Extract the (x, y) coordinate from the center of the cell holding the provided text.  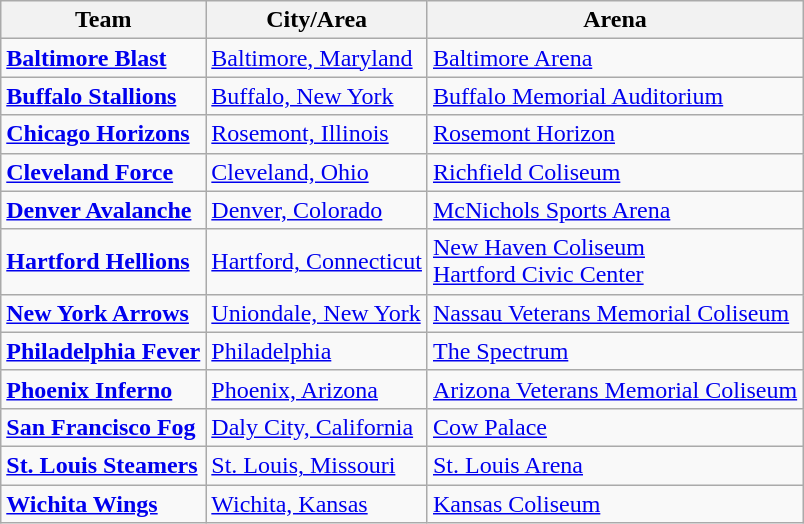
New Haven Coliseum Hartford Civic Center (614, 262)
McNichols Sports Arena (614, 210)
Baltimore Blast (104, 58)
Buffalo Memorial Auditorium (614, 96)
Cleveland Force (104, 172)
Phoenix, Arizona (317, 389)
Philadelphia Fever (104, 351)
Denver Avalanche (104, 210)
San Francisco Fog (104, 427)
Cleveland, Ohio (317, 172)
Hartford Hellions (104, 262)
Uniondale, New York (317, 313)
Kansas Coliseum (614, 503)
Wichita, Kansas (317, 503)
St. Louis Steamers (104, 465)
Buffalo, New York (317, 96)
St. Louis Arena (614, 465)
Baltimore, Maryland (317, 58)
Rosemont, Illinois (317, 134)
Cow Palace (614, 427)
St. Louis, Missouri (317, 465)
Wichita Wings (104, 503)
Richfield Coliseum (614, 172)
Baltimore Arena (614, 58)
Denver, Colorado (317, 210)
Arizona Veterans Memorial Coliseum (614, 389)
Arena (614, 20)
Chicago Horizons (104, 134)
Buffalo Stallions (104, 96)
Team (104, 20)
City/Area (317, 20)
Nassau Veterans Memorial Coliseum (614, 313)
Phoenix Inferno (104, 389)
Hartford, Connecticut (317, 262)
Philadelphia (317, 351)
The Spectrum (614, 351)
New York Arrows (104, 313)
Rosemont Horizon (614, 134)
Daly City, California (317, 427)
